Pinpoint the cell where the given text exists, returning its (X, Y) midpoint coordinate. 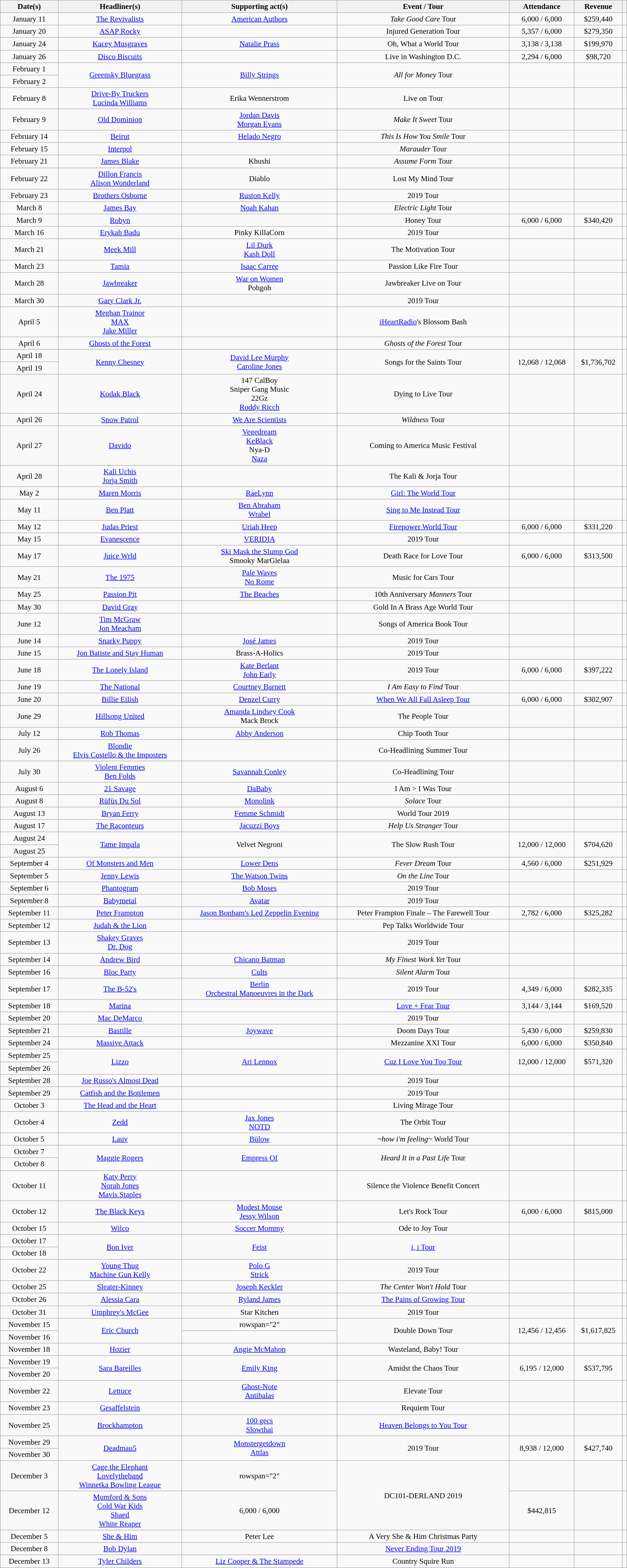
$169,520 (599, 1006)
Alessia Cara (120, 1300)
Love + Fear Tour (423, 1006)
6,195 / 12,000 (542, 1368)
Cage the ElephantLovelythebandWinnetka Bowling League (120, 1476)
June 18 (29, 670)
Snarky Puppy (120, 641)
Wildness Tour (423, 420)
January 20 (29, 31)
American Authors (260, 19)
Ghosts of the Forest (120, 343)
Coming to America Music Festival (423, 446)
The Head and the Heart (120, 1106)
$350,840 (599, 1043)
Death Race for Love Tour (423, 556)
War on WomenPohgoh (260, 284)
Jawbreaker (120, 284)
$313,500 (599, 556)
September 26 (29, 1068)
May 2 (29, 493)
When We All Fall Asleep Tour (423, 700)
$442,815 (542, 1511)
12,068 / 12,068 (542, 362)
Shakey GravesDr. Dog (120, 943)
$704,620 (599, 844)
100 gecsSlowthai (260, 1425)
April 26 (29, 420)
The 1975 (120, 577)
Live in Washington D.C. (423, 57)
iHeartRadio's Blossom Bash (423, 322)
Disco Biscuits (120, 57)
Diablo (260, 179)
David Lee MurphyCaroline Jones (260, 362)
Lil DurkKash Doll (260, 250)
Bob Dylan (120, 1549)
DC101-DERLAND 2019 (423, 1495)
Billie Eilish (120, 700)
November 18 (29, 1349)
This Is How You Smile Tour (423, 137)
February 21 (29, 162)
Tim McGrawJon Meacham (120, 624)
Passion Pit (120, 594)
February 14 (29, 137)
September 5 (29, 876)
Supporting act(s) (260, 7)
Dying to Live Tour (423, 394)
September 8 (29, 901)
4,349 / 6,000 (542, 989)
$302,907 (599, 700)
December 12 (29, 1511)
i, i Tour (423, 1247)
Double Down Tour (423, 1331)
June 20 (29, 700)
Ghost-NoteAntibalas (260, 1391)
Let's Rock Tour (423, 1211)
Songs for the Saints Tour (423, 362)
Jacuzzi Boys (260, 826)
September 29 (29, 1093)
$259,830 (599, 1031)
May 12 (29, 527)
Tamia (120, 266)
October 17 (29, 1241)
James Bay (120, 208)
Amidst the Chaos Tour (423, 1368)
September 11 (29, 913)
April 18 (29, 356)
April 28 (29, 476)
10th Anniversary Manners Tour (423, 594)
September 13 (29, 943)
Make It Sweet Tour (423, 120)
Ghosts of the Forest Tour (423, 343)
February 22 (29, 179)
Joe Russo's Almost Dead (120, 1081)
June 19 (29, 687)
Robyn (120, 220)
José James (260, 641)
Live on Tour (423, 99)
Star Kitchen (260, 1312)
Drive-By TruckersLucinda Williams (120, 99)
Co-Headlining Summer Tour (423, 750)
Soccer Mommy (260, 1228)
November 20 (29, 1374)
January 11 (29, 19)
Doom Days Tour (423, 1031)
October 12 (29, 1211)
Heaven Belongs to You Tour (423, 1425)
I Am Easy to Find Tour (423, 687)
Silent Alarm Tour (423, 972)
Assume Form Tour (423, 162)
Courtney Barnett (260, 687)
Sara Bareilles (120, 1368)
$1,617,825 (599, 1331)
Meghan TrainorMAXJake Miller (120, 322)
The Slow Rush Tour (423, 844)
Music for Cars Tour (423, 577)
April 19 (29, 368)
Ben AbrahamWrabel (260, 510)
Deadmau5 (120, 1448)
Jax JonesNOTD (260, 1123)
Erykah Badu (120, 233)
BerlinOrchestral Manoeuvres in the Dark (260, 989)
Marina (120, 1006)
Hillsong United (120, 717)
Phantogram (120, 888)
Injured Generation Tour (423, 31)
September 18 (29, 1006)
The Lonely Island (120, 670)
Mezzanine XXI Tour (423, 1043)
All for Money Tour (423, 75)
May 11 (29, 510)
Attendance (542, 7)
Velvet Negroni (260, 844)
May 15 (29, 539)
$815,000 (599, 1211)
Peter Frampton (120, 913)
April 27 (29, 446)
Help Us Stranger Tour (423, 826)
Brockhampton (120, 1425)
Massive Attack (120, 1043)
January 26 (29, 57)
November 15 (29, 1325)
$1,736,702 (599, 362)
Ari Lennox (260, 1062)
Billy Strings (260, 75)
Zedd (120, 1123)
Interpol (120, 149)
Of Monsters and Men (120, 864)
Gesaffelstein (120, 1408)
Ben Platt (120, 510)
Kacey Musgraves (120, 44)
October 31 (29, 1312)
Jawbreaker Live on Tour (423, 284)
October 26 (29, 1300)
Helado Negro (260, 137)
ASAP Rocky (120, 31)
May 30 (29, 607)
Joseph Keckler (260, 1287)
Greensky Bluegrass (120, 75)
Country Squire Run (423, 1561)
Maggie Rogers (120, 1158)
8,938 / 12,000 (542, 1448)
December 3 (29, 1476)
Polo GStrick (260, 1270)
My Finest Work Yet Tour (423, 959)
James Blake (120, 162)
Lost My Mind Tour (423, 179)
$571,320 (599, 1062)
3,144 / 3,144 (542, 1006)
She & Him (120, 1537)
March 8 (29, 208)
September 21 (29, 1031)
Violent FemmesBen Folds (120, 772)
Angie McMahon (260, 1349)
Modest MouseJessy Wilson (260, 1211)
$259,440 (599, 19)
The Watson Twins (260, 876)
February 23 (29, 195)
$251,929 (599, 864)
Maren Morris (120, 493)
$331,220 (599, 527)
I Am > I Was Tour (423, 788)
Bloc Party (120, 972)
Bryan Ferry (120, 814)
Judas Priest (120, 527)
Savannah Conley (260, 772)
Peter Frampton Finale – The Farewell Tour (423, 913)
November 16 (29, 1337)
5,357 / 6,000 (542, 31)
The People Tour (423, 717)
$325,282 (599, 913)
June 29 (29, 717)
The Raconteurs (120, 826)
September 25 (29, 1056)
The Revivalists (120, 19)
March 21 (29, 250)
Gary Clark Jr. (120, 301)
The Beaches (260, 594)
March 30 (29, 301)
Electric Light Tour (423, 208)
12,456 / 12,456 (542, 1331)
A Very She & Him Christmas Party (423, 1537)
September 4 (29, 864)
Date(s) (29, 7)
21 Savage (120, 788)
Requiem Tour (423, 1408)
Tame Impala (120, 844)
Snow Patrol (120, 420)
Lettuce (120, 1391)
October 8 (29, 1164)
The Black Keys (120, 1211)
March 16 (29, 233)
October 7 (29, 1152)
Honey Tour (423, 220)
January 24 (29, 44)
November 29 (29, 1442)
Lauv (120, 1139)
We Are Scientists (260, 420)
July 12 (29, 733)
Living Mirage Tour (423, 1106)
The Orbit Tour (423, 1123)
Evanescence (120, 539)
February 2 (29, 81)
Brass-A-Holics (260, 653)
August 24 (29, 838)
December 13 (29, 1561)
Monolink (260, 801)
Lizzo (120, 1062)
October 22 (29, 1270)
Tyler Childers (120, 1561)
Emily King (260, 1368)
September 17 (29, 989)
Meek Mill (120, 250)
September 20 (29, 1018)
RaeLynn (260, 493)
August 17 (29, 826)
Babymetal (120, 901)
April 24 (29, 394)
Jordan DavisMorgan Evans (260, 120)
September 14 (29, 959)
October 3 (29, 1106)
Revenue (599, 7)
Passion Like Fire Tour (423, 266)
Pep Talks Worldwide Tour (423, 926)
Bastille (120, 1031)
2,782 / 6,000 (542, 913)
Davido (120, 446)
Headliner(s) (120, 7)
August 25 (29, 851)
Fever Dream Tour (423, 864)
Chip Tooth Tour (423, 733)
Young ThugMachine Gun Kelly (120, 1270)
August 6 (29, 788)
Natalie Prass (260, 44)
Ryland James (260, 1300)
September 12 (29, 926)
Brothers Osborne (120, 195)
May 17 (29, 556)
Noah Kahan (260, 208)
Katy PerryNorah JonesMavis Staples (120, 1186)
$397,222 (599, 670)
The B-52's (120, 989)
Wasteland, Baby! Tour (423, 1349)
MonstergetdownAttlas (260, 1448)
Mac DeMarco (120, 1018)
April 6 (29, 343)
Judah & the Lion (120, 926)
David Gray (120, 607)
September 24 (29, 1043)
$427,740 (599, 1448)
Feist (260, 1247)
Pinky KillaCorn (260, 233)
February 8 (29, 99)
Ruston Kelly (260, 195)
Oh, What a World Tour (423, 44)
Juice Wrld (120, 556)
Wilco (120, 1228)
October 18 (29, 1253)
Bon Iver (120, 1247)
October 15 (29, 1228)
Kali UchisJorja Smith (120, 476)
Kenny Chesney (120, 362)
November 25 (29, 1425)
June 14 (29, 641)
Peter Lee (260, 1537)
October 11 (29, 1186)
Bülow (260, 1139)
Beirut (120, 137)
Marauder Tour (423, 149)
September 28 (29, 1081)
June 12 (29, 624)
Khushi (260, 162)
$98,720 (599, 57)
Gold In A Brass Age World Tour (423, 607)
$340,420 (599, 220)
August 8 (29, 801)
Hozier (120, 1349)
Take Good Care Tour (423, 19)
March 23 (29, 266)
December 8 (29, 1549)
Rob Thomas (120, 733)
Solace Tour (423, 801)
Abby Anderson (260, 733)
August 13 (29, 814)
November 23 (29, 1408)
VERIDIA (260, 539)
Empress Of (260, 1158)
The Pains of Growing Tour (423, 1300)
Ode to Joy Tour (423, 1228)
Pale WavesNo Rome (260, 577)
Old Dominion (120, 120)
Jon Batiste and Stay Human (120, 653)
Jenny Lewis (120, 876)
Uriah Heep (260, 527)
Amanda Lindsey CookMack Brock (260, 717)
February 9 (29, 120)
~how i'm feeling~ World Tour (423, 1139)
4,560 / 6,000 (542, 864)
October 5 (29, 1139)
September 6 (29, 888)
Umphrey's McGee (120, 1312)
May 25 (29, 594)
The Center Won't Hold Tour (423, 1287)
November 22 (29, 1391)
BlondieElvis Costello & the Imposters (120, 750)
March 28 (29, 284)
Avatar (260, 901)
Mumford & SonsCold War KidsShaedWhite Reaper (120, 1511)
Chicano Batman (260, 959)
5,430 / 6,000 (542, 1031)
Jason Bonham's Led Zeppelin Evening (260, 913)
$279,350 (599, 31)
Event / Tour (423, 7)
Kodak Black (120, 394)
November 30 (29, 1455)
The Motivation Tour (423, 250)
Kate BerlantJohn Early (260, 670)
On the Line Tour (423, 876)
October 25 (29, 1287)
World Tour 2019 (423, 814)
Joywave (260, 1031)
Andrew Bird (120, 959)
Never Ending Tour 2019 (423, 1549)
Cuz I Love You Too Tour (423, 1062)
April 5 (29, 322)
Liz Cooper & The Stampede (260, 1561)
Elevate Tour (423, 1391)
$282,335 (599, 989)
The Kali & Jorja Tour (423, 476)
Songs of America Book Tour (423, 624)
The National (120, 687)
October 4 (29, 1123)
July 26 (29, 750)
Eric Church (120, 1331)
2,294 / 6,000 (542, 57)
November 19 (29, 1362)
Sleater-Kinney (120, 1287)
Dillon FrancisAlison Wonderland (120, 179)
Lower Dens (260, 864)
Heard It in a Past Life Tour (423, 1158)
Bob Moses (260, 888)
VegedreamKeBlackNya-DNaza (260, 446)
Denzel Curry (260, 700)
Silence the Violence Benefit Concert (423, 1186)
3,138 / 3,138 (542, 44)
Ski Mask the Slump GodSmooky MarGielaa (260, 556)
Isaac Carree (260, 266)
$537,795 (599, 1368)
Sing to Me Instead Tour (423, 510)
DaBaby (260, 788)
May 21 (29, 577)
$199,970 (599, 44)
Erika Wennerstrom (260, 99)
July 30 (29, 772)
147 CalBoySniper Gang Music22GzRoddy Ricch (260, 394)
Rüfüs Du Sol (120, 801)
Co-Headlining Tour (423, 772)
Firepower World Tour (423, 527)
June 15 (29, 653)
December 5 (29, 1537)
February 1 (29, 69)
Catfish and the Bottlemen (120, 1093)
September 16 (29, 972)
February 15 (29, 149)
Cults (260, 972)
March 9 (29, 220)
Girl: The World Tour (423, 493)
Femme Schmidt (260, 814)
